Scan for the cell matching the given text and deliver its [X, Y] coordinate at center. 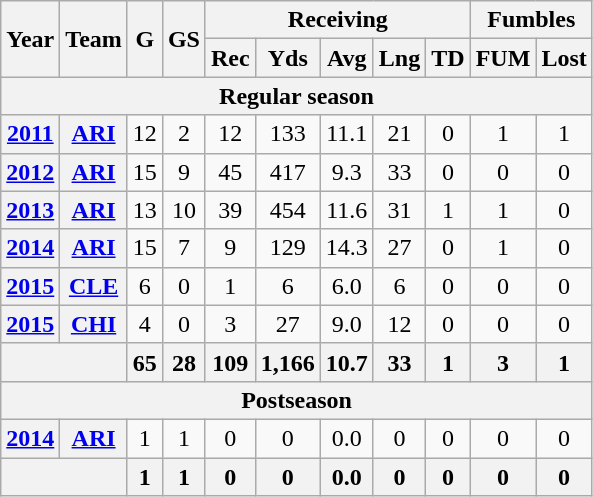
417 [288, 172]
2011 [30, 134]
2 [184, 134]
65 [144, 362]
9.0 [346, 324]
2013 [30, 210]
14.3 [346, 248]
454 [288, 210]
Team [94, 39]
13 [144, 210]
10.7 [346, 362]
1,166 [288, 362]
11.1 [346, 134]
7 [184, 248]
TD [448, 58]
CLE [94, 286]
Postseason [297, 400]
129 [288, 248]
109 [230, 362]
133 [288, 134]
Fumbles [531, 20]
Receiving [338, 20]
Regular season [297, 96]
21 [399, 134]
CHI [94, 324]
Rec [230, 58]
Lost [564, 58]
10 [184, 210]
Yds [288, 58]
2012 [30, 172]
Lng [399, 58]
45 [230, 172]
Avg [346, 58]
31 [399, 210]
G [144, 39]
4 [144, 324]
Year [30, 39]
9.3 [346, 172]
11.6 [346, 210]
28 [184, 362]
GS [184, 39]
6.0 [346, 286]
39 [230, 210]
FUM [503, 58]
